Detect which cell encompasses the target text, then output its [X, Y] center coordinate. 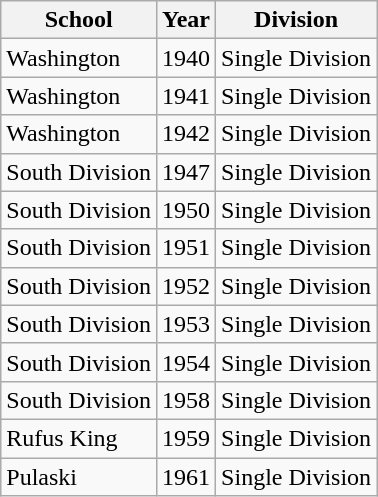
1947 [186, 172]
School [79, 20]
1950 [186, 210]
Rufus King [79, 438]
1958 [186, 400]
Division [296, 20]
Pulaski [79, 477]
1959 [186, 438]
1941 [186, 96]
1942 [186, 134]
1961 [186, 477]
1952 [186, 286]
Year [186, 20]
1940 [186, 58]
1954 [186, 362]
1951 [186, 248]
1953 [186, 324]
